Return the [X, Y] coordinate for the center point of the cell that contains the specified text.  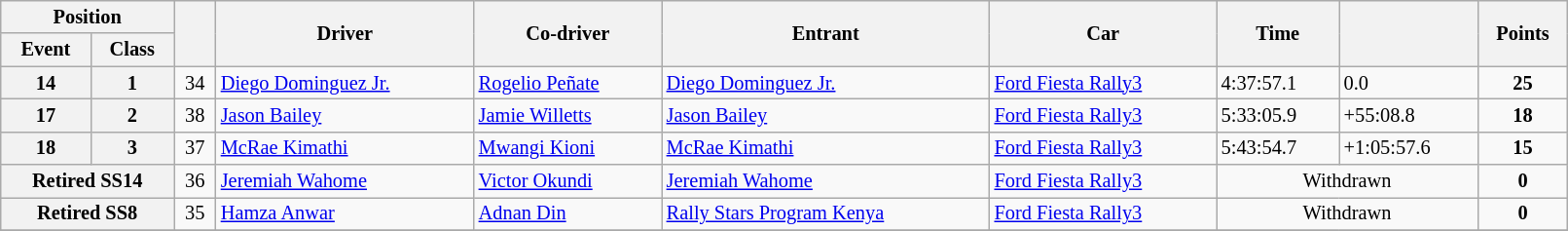
14 [46, 83]
Co-driver [568, 33]
Retired SS8 [88, 213]
5:33:05.9 [1278, 115]
Victor Okundi [568, 181]
Entrant [825, 33]
36 [195, 181]
34 [195, 83]
Retired SS14 [88, 181]
Driver [345, 33]
Hamza Anwar [345, 213]
Rally Stars Program Kenya [825, 213]
Position [88, 17]
Mwangi Kioni [568, 148]
Jamie Willetts [568, 115]
Event [46, 50]
25 [1522, 83]
37 [195, 148]
Class [132, 50]
+1:05:57.6 [1409, 148]
38 [195, 115]
0.0 [1409, 83]
15 [1522, 148]
2 [132, 115]
Car [1104, 33]
17 [46, 115]
Rogelio Peñate [568, 83]
5:43:54.7 [1278, 148]
1 [132, 83]
+55:08.8 [1409, 115]
4:37:57.1 [1278, 83]
35 [195, 213]
Adnan Din [568, 213]
3 [132, 148]
Time [1278, 33]
Points [1522, 33]
